Identify which cell holds the provided text, then report its (X, Y) central coordinate. 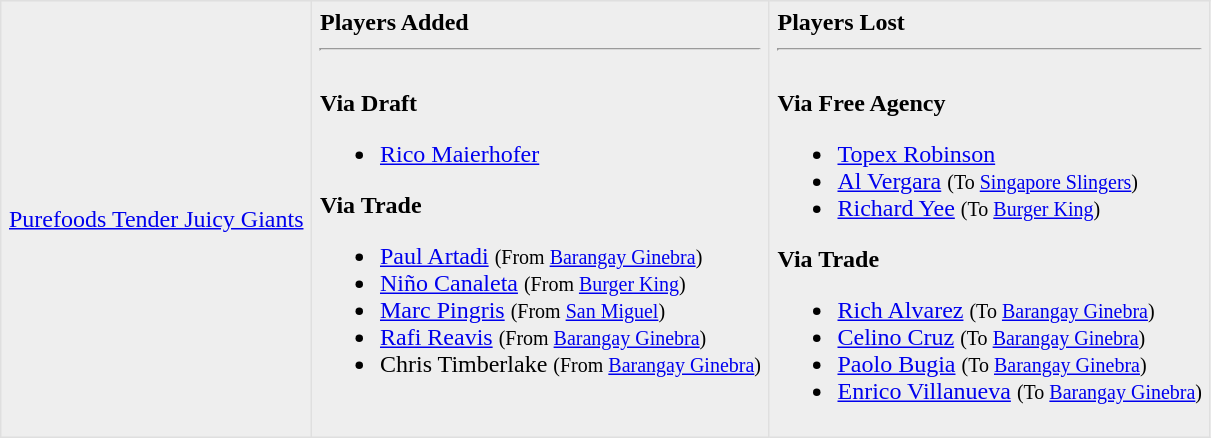
Purefoods Tender Juicy Giants (156, 219)
